Extract the (x, y) coordinate from the center of the cell holding the provided text.  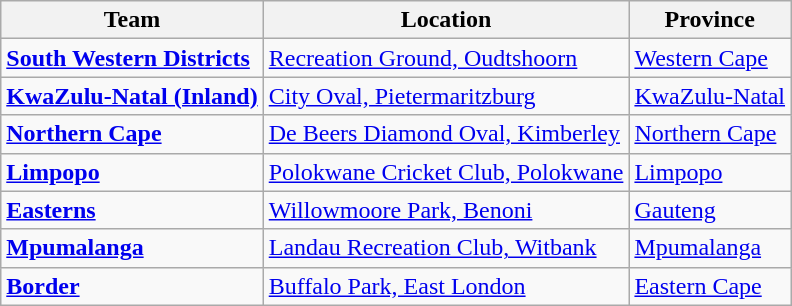
City Oval, Pietermaritzburg (446, 96)
De Beers Diamond Oval, Kimberley (446, 134)
Polokwane Cricket Club, Polokwane (446, 172)
Western Cape (710, 58)
Team (132, 20)
Province (710, 20)
Gauteng (710, 210)
Easterns (132, 210)
KwaZulu-Natal (710, 96)
Willowmoore Park, Benoni (446, 210)
Recreation Ground, Oudtshoorn (446, 58)
Buffalo Park, East London (446, 286)
South Western Districts (132, 58)
Eastern Cape (710, 286)
Location (446, 20)
Landau Recreation Club, Witbank (446, 248)
Border (132, 286)
KwaZulu-Natal (Inland) (132, 96)
